For the text-containing cell, return its midpoint in [x, y] coordinate format. 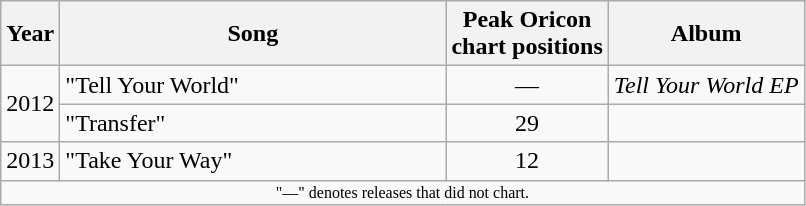
Album [706, 34]
Song [253, 34]
2013 [30, 161]
"Transfer" [253, 123]
29 [527, 123]
— [527, 85]
"Tell Your World" [253, 85]
Tell Your World EP [706, 85]
Year [30, 34]
2012 [30, 104]
"—" denotes releases that did not chart. [402, 192]
"Take Your Way" [253, 161]
Peak Oricon chart positions [527, 34]
12 [527, 161]
